Return [X, Y] of the center of cell containing provided text 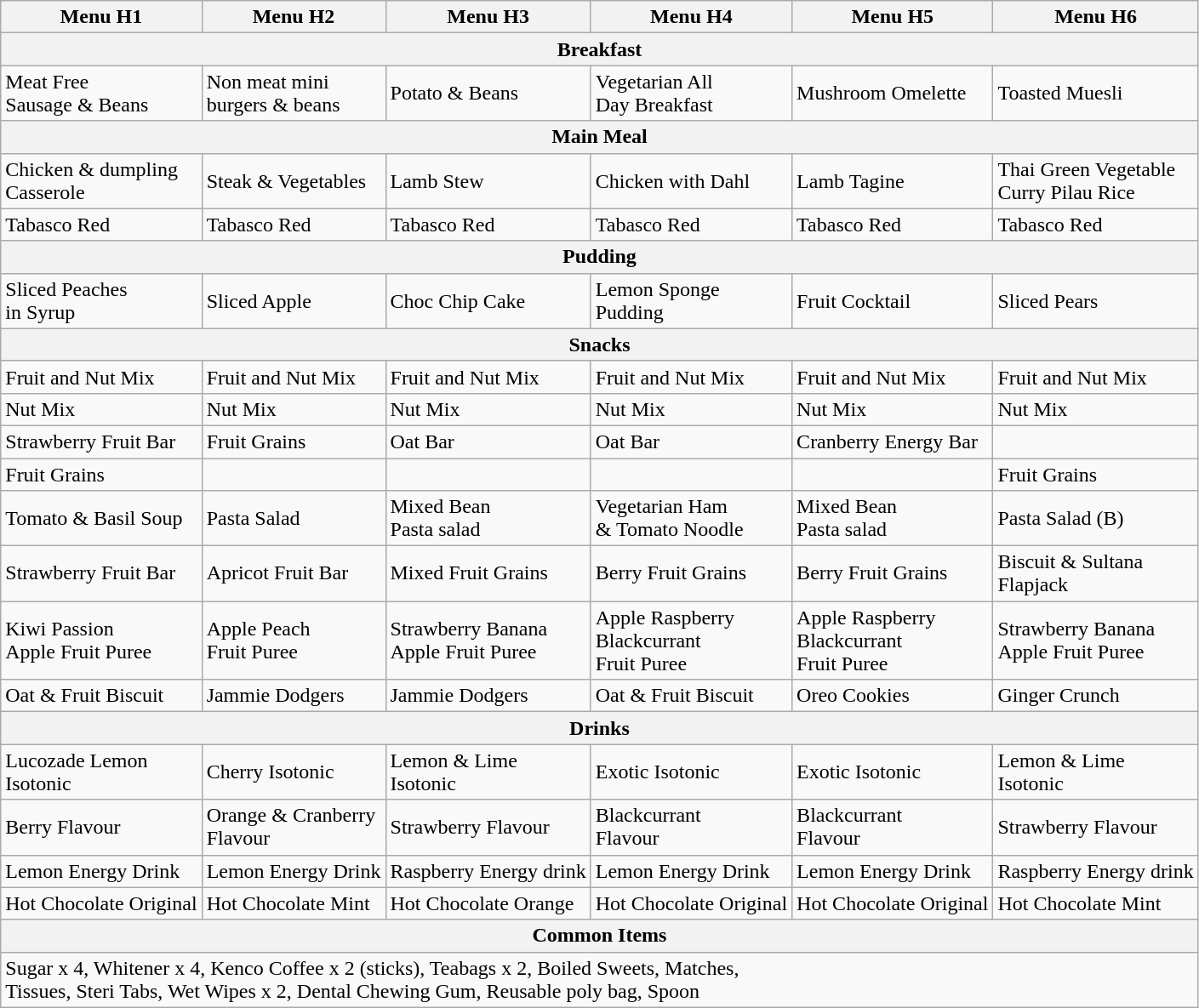
Main Meal [599, 137]
Ginger Crunch [1096, 696]
Chicken with Dahl [691, 180]
Sliced Peachesin Syrup [101, 301]
Hot Chocolate Orange [488, 903]
Pasta Salad (B) [1096, 519]
Sliced Apple [294, 301]
Lucozade LemonIsotonic [101, 772]
Pudding [599, 257]
Menu H1 [101, 17]
Menu H6 [1096, 17]
Sliced Pears [1096, 301]
Fruit Cocktail [893, 301]
Meat FreeSausage & Beans [101, 94]
Breakfast [599, 49]
Apricot Fruit Bar [294, 573]
Biscuit & SultanaFlapjack [1096, 573]
Menu H2 [294, 17]
Apple PeachFruit Puree [294, 641]
Lamb Stew [488, 180]
Non meat miniburgers & beans [294, 94]
Chicken & dumplingCasserole [101, 180]
Choc Chip Cake [488, 301]
Common Items [599, 936]
Toasted Muesli [1096, 94]
Menu H4 [691, 17]
Orange & CranberryFlavour [294, 827]
Snacks [599, 345]
Berry Flavour [101, 827]
Drinks [599, 728]
Oreo Cookies [893, 696]
Cherry Isotonic [294, 772]
Vegetarian Ham& Tomato Noodle [691, 519]
Thai Green VegetableCurry Pilau Rice [1096, 180]
Potato & Beans [488, 94]
Menu H3 [488, 17]
Steak & Vegetables [294, 180]
Lemon SpongePudding [691, 301]
Tomato & Basil Soup [101, 519]
Mushroom Omelette [893, 94]
Menu H5 [893, 17]
Kiwi PassionApple Fruit Puree [101, 641]
Pasta Salad [294, 519]
Mixed Fruit Grains [488, 573]
Lamb Tagine [893, 180]
Vegetarian AllDay Breakfast [691, 94]
Cranberry Energy Bar [893, 441]
